Capture the cell that displays the provided text and extract its [x, y] central coordinate. 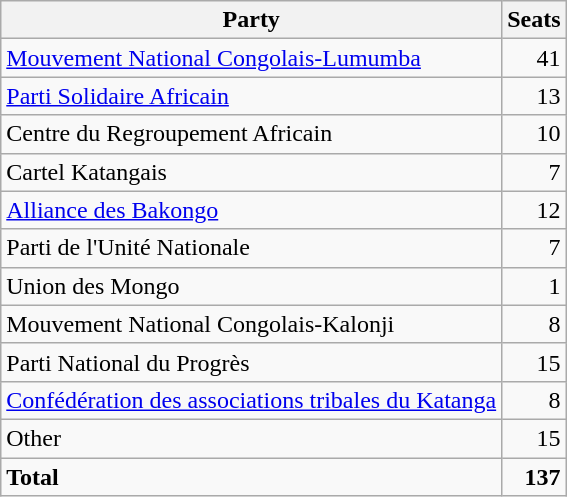
1 [534, 286]
Seats [534, 20]
Confédération des associations tribales du Katanga [252, 400]
137 [534, 477]
12 [534, 210]
Mouvement National Congolais-Lumumba [252, 58]
Union des Mongo [252, 286]
Centre du Regroupement Africain [252, 134]
Mouvement National Congolais-Kalonji [252, 324]
Total [252, 477]
41 [534, 58]
Cartel Katangais [252, 172]
Other [252, 438]
Parti Solidaire Africain [252, 96]
Parti de l'Unité Nationale [252, 248]
Party [252, 20]
Alliance des Bakongo [252, 210]
10 [534, 134]
Parti National du Progrès [252, 362]
13 [534, 96]
